Pinpoint the cell where the given text exists, returning its [X, Y] midpoint coordinate. 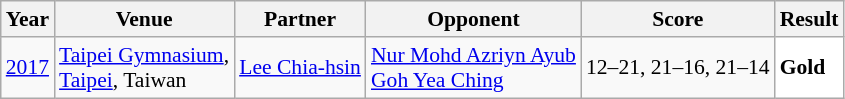
Opponent [474, 19]
Taipei Gymnasium,Taipei, Taiwan [144, 68]
Venue [144, 19]
Result [810, 19]
Lee Chia-hsin [300, 68]
Nur Mohd Azriyn Ayub Goh Yea Ching [474, 68]
2017 [28, 68]
Gold [810, 68]
Score [678, 19]
Partner [300, 19]
12–21, 21–16, 21–14 [678, 68]
Year [28, 19]
